Return [X, Y] of the center of cell containing provided text 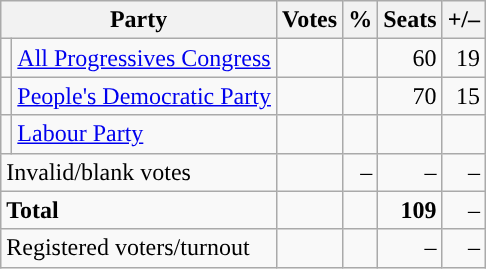
Invalid/blank votes [139, 172]
15 [464, 96]
All Progressives Congress [144, 58]
60 [410, 58]
Votes [309, 20]
+/– [464, 20]
Registered voters/turnout [139, 248]
109 [410, 210]
Total [139, 210]
Labour Party [144, 134]
19 [464, 58]
% [360, 20]
People's Democratic Party [144, 96]
Party [139, 20]
70 [410, 96]
Seats [410, 20]
